Provide the [x, y] coordinate of the cell's center where the given text is located.  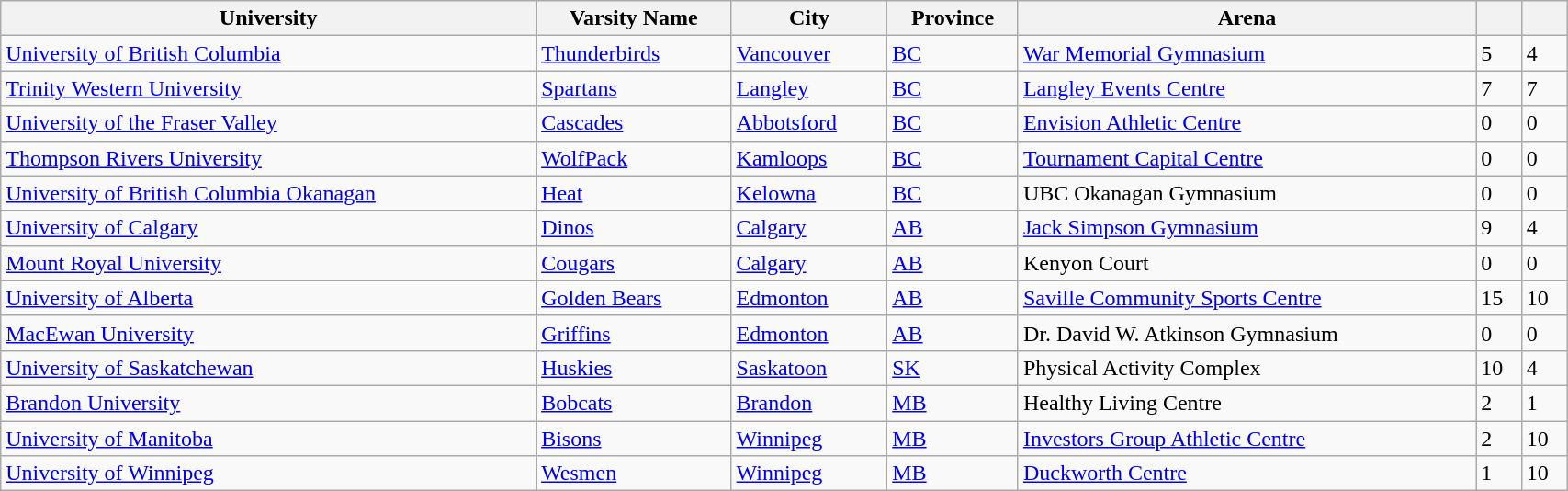
Envision Athletic Centre [1247, 123]
Cascades [634, 123]
Bisons [634, 439]
University of British Columbia [268, 53]
University of Manitoba [268, 439]
Saville Community Sports Centre [1247, 298]
Thompson Rivers University [268, 158]
Dinos [634, 228]
9 [1499, 228]
Investors Group Athletic Centre [1247, 439]
Saskatoon [809, 368]
Thunderbirds [634, 53]
Golden Bears [634, 298]
Mount Royal University [268, 263]
University of British Columbia Okanagan [268, 193]
Heat [634, 193]
Tournament Capital Centre [1247, 158]
University of Saskatchewan [268, 368]
Varsity Name [634, 18]
University of the Fraser Valley [268, 123]
Huskies [634, 368]
Kamloops [809, 158]
University of Winnipeg [268, 474]
Bobcats [634, 403]
5 [1499, 53]
Vancouver [809, 53]
Langley [809, 88]
MacEwan University [268, 333]
Jack Simpson Gymnasium [1247, 228]
Langley Events Centre [1247, 88]
Griffins [634, 333]
Physical Activity Complex [1247, 368]
University [268, 18]
UBC Okanagan Gymnasium [1247, 193]
City [809, 18]
SK [953, 368]
Wesmen [634, 474]
Brandon University [268, 403]
Brandon [809, 403]
Kenyon Court [1247, 263]
University of Calgary [268, 228]
Arena [1247, 18]
Kelowna [809, 193]
Duckworth Centre [1247, 474]
Trinity Western University [268, 88]
University of Alberta [268, 298]
Dr. David W. Atkinson Gymnasium [1247, 333]
WolfPack [634, 158]
Abbotsford [809, 123]
Spartans [634, 88]
Healthy Living Centre [1247, 403]
Cougars [634, 263]
15 [1499, 298]
War Memorial Gymnasium [1247, 53]
Province [953, 18]
